Provide the (X, Y) coordinate of the cell's center where the given text is located.  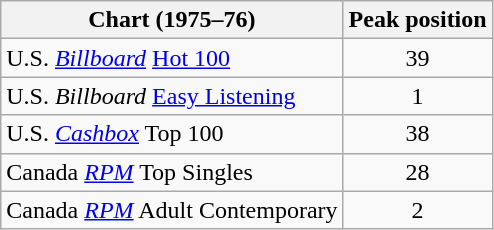
U.S. Cashbox Top 100 (172, 134)
28 (418, 172)
2 (418, 210)
U.S. Billboard Hot 100 (172, 58)
Chart (1975–76) (172, 20)
1 (418, 96)
Canada RPM Adult Contemporary (172, 210)
Canada RPM Top Singles (172, 172)
Peak position (418, 20)
38 (418, 134)
U.S. Billboard Easy Listening (172, 96)
39 (418, 58)
